Pinpoint the cell where the given text exists, returning its [X, Y] midpoint coordinate. 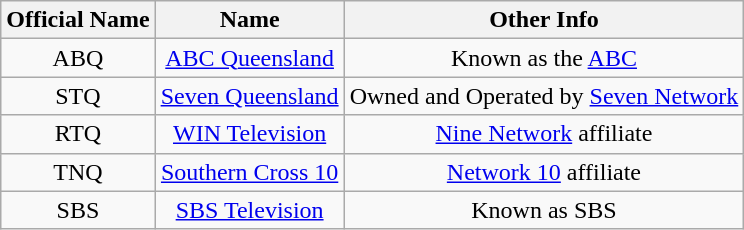
Nine Network affiliate [544, 134]
Network 10 affiliate [544, 172]
RTQ [78, 134]
Known as the ABC [544, 58]
Owned and Operated by Seven Network [544, 96]
ABC Queensland [250, 58]
Seven Queensland [250, 96]
Known as SBS [544, 210]
SBS [78, 210]
STQ [78, 96]
Official Name [78, 20]
ABQ [78, 58]
Southern Cross 10 [250, 172]
Name [250, 20]
SBS Television [250, 210]
Other Info [544, 20]
WIN Television [250, 134]
TNQ [78, 172]
